Detect which cell encompasses the target text, then output its (X, Y) center coordinate. 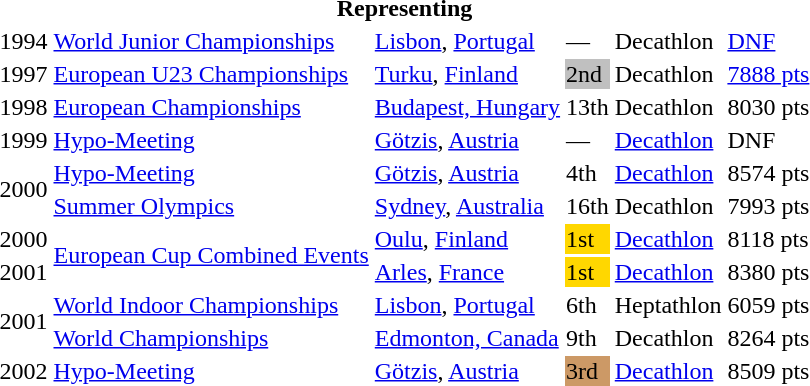
Oulu, Finland (467, 239)
Sydney, Australia (467, 206)
European Championships (211, 107)
6th (588, 305)
2nd (588, 74)
World Championships (211, 338)
Heptathlon (668, 305)
4th (588, 173)
European Cup Combined Events (211, 256)
World Junior Championships (211, 41)
World Indoor Championships (211, 305)
9th (588, 338)
Turku, Finland (467, 74)
Summer Olympics (211, 206)
Edmonton, Canada (467, 338)
European U23 Championships (211, 74)
Arles, France (467, 272)
3rd (588, 371)
Budapest, Hungary (467, 107)
16th (588, 206)
13th (588, 107)
